Return (x, y) of the center of cell containing provided text 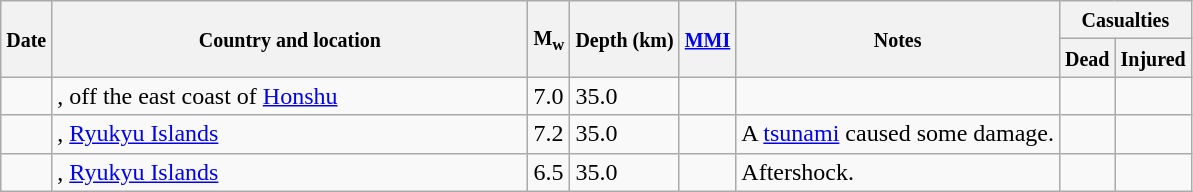
Aftershock. (898, 172)
Notes (898, 39)
6.5 (549, 172)
Country and location (290, 39)
7.0 (549, 96)
Dead (1087, 58)
Casualties (1125, 20)
MMI (708, 39)
Depth (km) (624, 39)
Mw (549, 39)
, off the east coast of Honshu (290, 96)
A tsunami caused some damage. (898, 134)
7.2 (549, 134)
Injured (1153, 58)
Date (26, 39)
